Determine the [X, Y] coordinate at the center of the cell enclosing the given text.  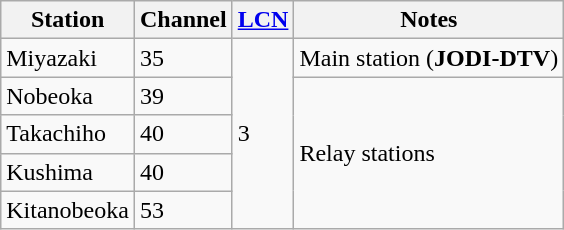
Takachiho [68, 134]
Kitanobeoka [68, 210]
3 [263, 134]
Main station (JODI-DTV) [429, 58]
Notes [429, 20]
Miyazaki [68, 58]
Relay stations [429, 153]
Nobeoka [68, 96]
Kushima [68, 172]
53 [183, 210]
35 [183, 58]
Channel [183, 20]
39 [183, 96]
Station [68, 20]
LCN [263, 20]
